Provide the [x, y] coordinate of the cell's center where the given text is located.  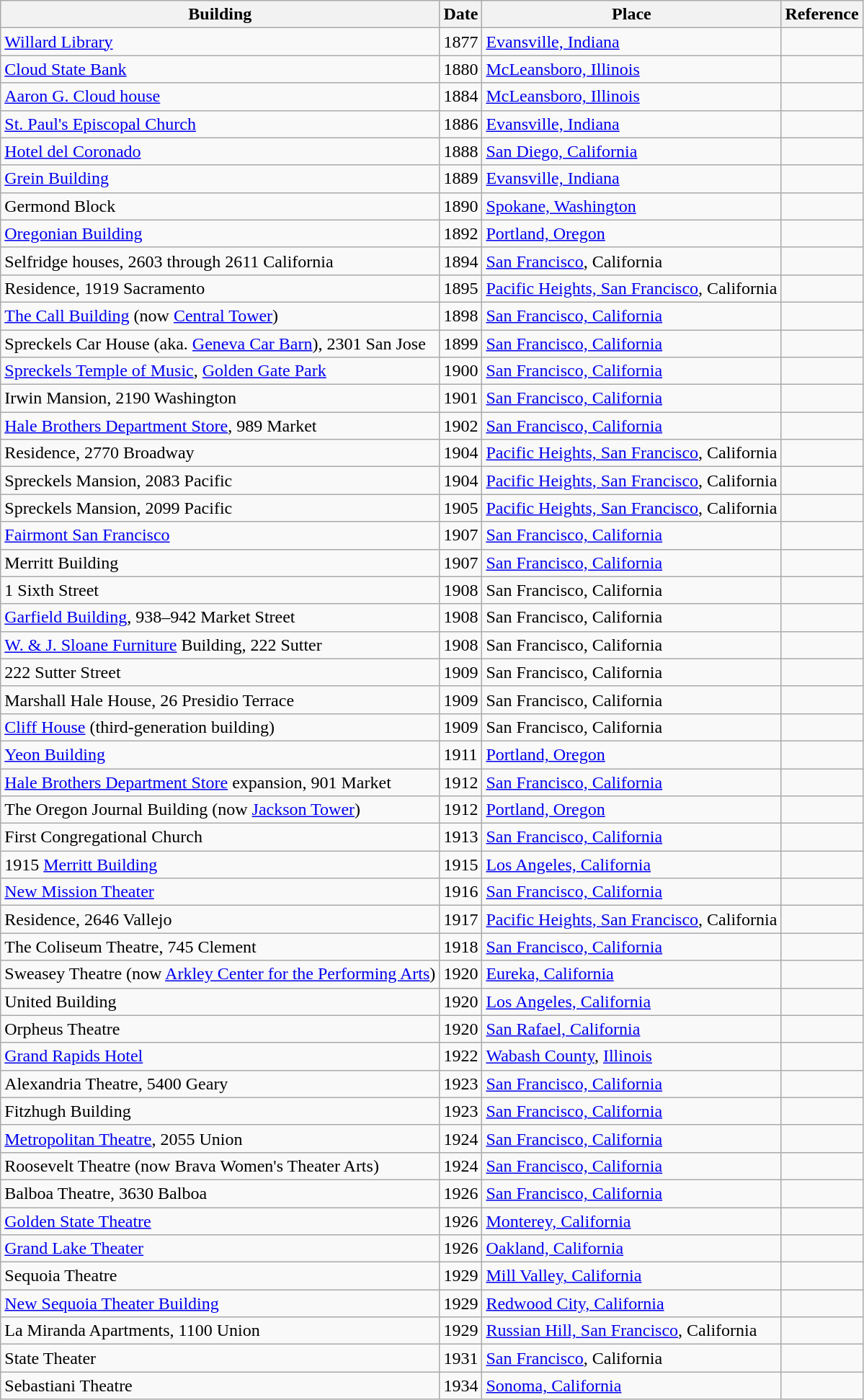
Orpheus Theatre [221, 1029]
1917 [461, 919]
Hale Brothers Department Store, 989 Market [221, 426]
San Rafael, California [631, 1029]
1892 [461, 233]
Yeon Building [221, 754]
Residence, 2770 Broadway [221, 453]
Selfridge houses, 2603 through 2611 California [221, 261]
Monterey, California [631, 1221]
Merritt Building [221, 563]
Roosevelt Theatre (now Brava Women's Theater Arts) [221, 1166]
1890 [461, 206]
1877 [461, 42]
Date [461, 14]
State Theater [221, 1358]
1905 [461, 508]
Sweasey Theatre (now Arkley Center for the Performing Arts) [221, 974]
1902 [461, 426]
Russian Hill, San Francisco, California [631, 1331]
Mill Valley, California [631, 1276]
Residence, 1919 Sacramento [221, 288]
The Coliseum Theatre, 745 Clement [221, 947]
222 Sutter Street [221, 672]
Redwood City, California [631, 1303]
First Congregational Church [221, 837]
Metropolitan Theatre, 2055 Union [221, 1138]
1884 [461, 97]
Oregonian Building [221, 233]
1899 [461, 344]
Wabash County, Illinois [631, 1056]
1889 [461, 179]
1916 [461, 892]
Reference [821, 14]
Cloud State Bank [221, 69]
W. & J. Sloane Furniture Building, 222 Sutter [221, 645]
Spreckels Car House (aka. Geneva Car Barn), 2301 San Jose [221, 344]
Aaron G. Cloud house [221, 97]
La Miranda Apartments, 1100 Union [221, 1331]
Cliff House (third-generation building) [221, 727]
1900 [461, 371]
New Mission Theater [221, 892]
Fairmont San Francisco [221, 535]
Grand Rapids Hotel [221, 1056]
Balboa Theatre, 3630 Balboa [221, 1193]
Irwin Mansion, 2190 Washington [221, 398]
Sonoma, California [631, 1386]
Spreckels Mansion, 2099 Pacific [221, 508]
1915 [461, 865]
1915 Merritt Building [221, 865]
Sequoia Theatre [221, 1276]
Spreckels Temple of Music, Golden Gate Park [221, 371]
St. Paul's Episcopal Church [221, 124]
Residence, 2646 Vallejo [221, 919]
1895 [461, 288]
1901 [461, 398]
Oakland, California [631, 1249]
1880 [461, 69]
1922 [461, 1056]
Alexandria Theatre, 5400 Geary [221, 1084]
The Oregon Journal Building (now Jackson Tower) [221, 810]
The Call Building (now Central Tower) [221, 316]
United Building [221, 1002]
1911 [461, 754]
Spokane, Washington [631, 206]
Marshall Hale House, 26 Presidio Terrace [221, 700]
Eureka, California [631, 974]
Golden State Theatre [221, 1221]
Hotel del Coronado [221, 151]
1894 [461, 261]
1913 [461, 837]
1888 [461, 151]
Building [221, 14]
Sebastiani Theatre [221, 1386]
Garfield Building, 938–942 Market Street [221, 617]
Hale Brothers Department Store expansion, 901 Market [221, 782]
1934 [461, 1386]
Fitzhugh Building [221, 1111]
1898 [461, 316]
New Sequoia Theater Building [221, 1303]
1918 [461, 947]
Germond Block [221, 206]
Spreckels Mansion, 2083 Pacific [221, 481]
1931 [461, 1358]
Place [631, 14]
San Diego, California [631, 151]
Willard Library [221, 42]
Grein Building [221, 179]
1 Sixth Street [221, 590]
Grand Lake Theater [221, 1249]
1886 [461, 124]
